Output the (x, y) coordinate of the center of the cell containing the given text.  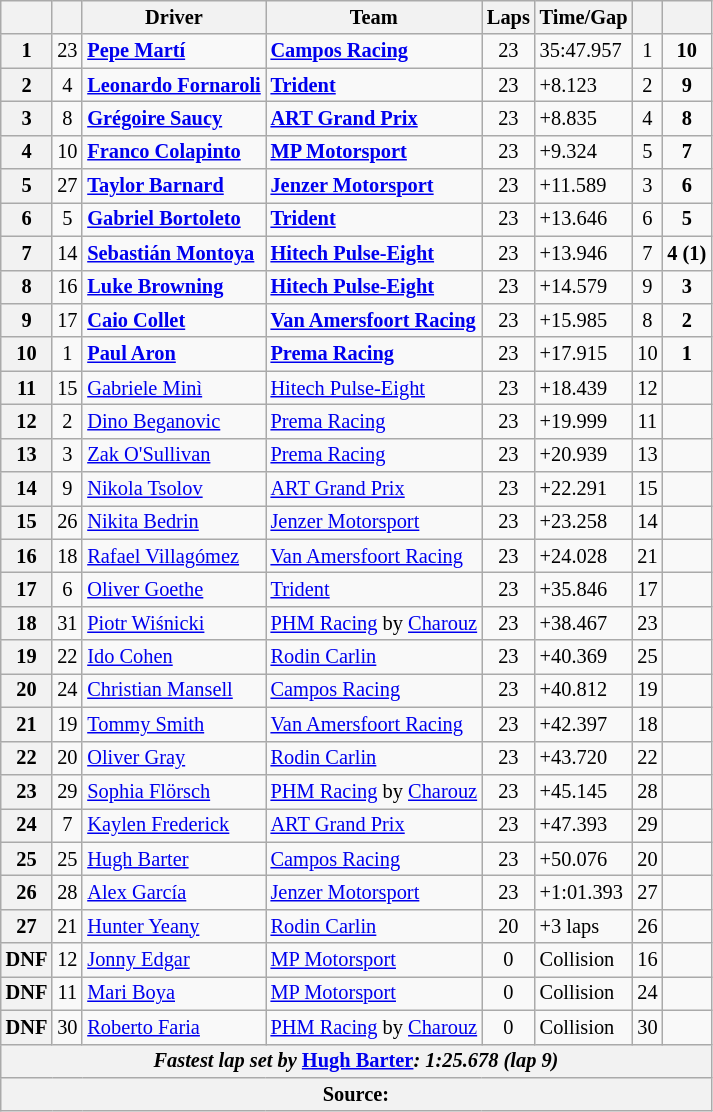
+35.846 (584, 589)
Source: (356, 1094)
+40.812 (584, 690)
Hunter Yeany (174, 926)
+19.999 (584, 421)
Jonny Edgar (174, 960)
+13.946 (584, 253)
+17.915 (584, 354)
Team (374, 17)
31 (67, 623)
+45.145 (584, 791)
Oliver Gray (174, 758)
Luke Browning (174, 287)
Gabriel Bortoleto (174, 219)
Leonardo Fornaroli (174, 85)
Oliver Goethe (174, 589)
Mari Boya (174, 993)
Rafael Villagómez (174, 556)
+18.439 (584, 388)
Piotr Wiśnicki (174, 623)
Caio Collet (174, 320)
+50.076 (584, 859)
+8.123 (584, 85)
+43.720 (584, 758)
Nikita Bedrin (174, 522)
Fastest lap set by Hugh Barter: 1:25.678 (lap 9) (356, 1061)
Sophia Flörsch (174, 791)
35:47.957 (584, 51)
Nikola Tsolov (174, 489)
Taylor Barnard (174, 186)
+40.369 (584, 657)
Alex García (174, 892)
Dino Beganovic (174, 421)
Laps (508, 17)
Ido Cohen (174, 657)
+11.589 (584, 186)
+38.467 (584, 623)
Driver (174, 17)
+20.939 (584, 455)
Roberto Faria (174, 1027)
+1:01.393 (584, 892)
Grégoire Saucy (174, 118)
Tommy Smith (174, 724)
Gabriele Minì (174, 388)
+24.028 (584, 556)
Paul Aron (174, 354)
Sebastián Montoya (174, 253)
+15.985 (584, 320)
+14.579 (584, 287)
+47.393 (584, 825)
+23.258 (584, 522)
+8.835 (584, 118)
+42.397 (584, 724)
Kaylen Frederick (174, 825)
Franco Colapinto (174, 152)
Zak O'Sullivan (174, 455)
4 (1) (686, 253)
Hugh Barter (174, 859)
+9.324 (584, 152)
Time/Gap (584, 17)
+13.646 (584, 219)
+3 laps (584, 926)
+22.291 (584, 489)
Christian Mansell (174, 690)
Pepe Martí (174, 51)
